Provide the [x, y] coordinate of the cell's center where the given text is located.  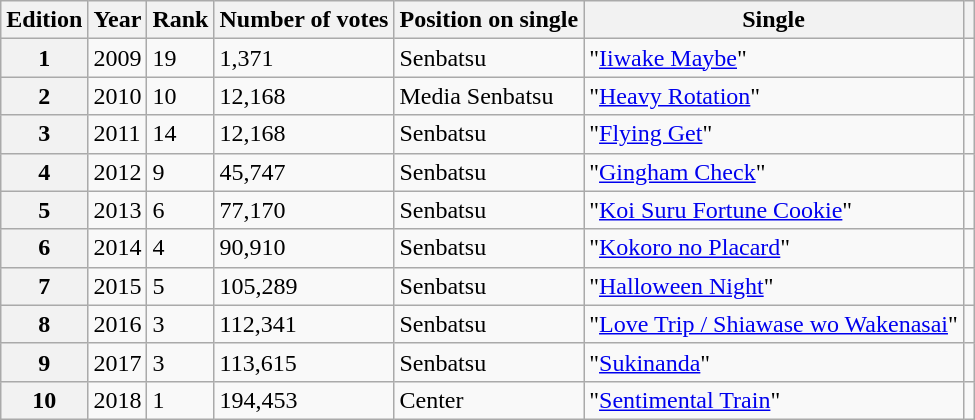
"Koi Suru Fortune Cookie" [774, 210]
194,453 [304, 400]
112,341 [304, 324]
"Sukinanda" [774, 362]
"Iiwake Maybe" [774, 58]
113,615 [304, 362]
Rank [180, 20]
Single [774, 20]
2011 [118, 134]
2018 [118, 400]
"Gingham Check" [774, 172]
"Love Trip / Shiawase wo Wakenasai" [774, 324]
8 [44, 324]
Position on single [489, 20]
Media Senbatsu [489, 96]
2010 [118, 96]
"Heavy Rotation" [774, 96]
2016 [118, 324]
2013 [118, 210]
"Halloween Night" [774, 286]
"Flying Get" [774, 134]
2009 [118, 58]
14 [180, 134]
2014 [118, 248]
2 [44, 96]
7 [44, 286]
2012 [118, 172]
2017 [118, 362]
1,371 [304, 58]
19 [180, 58]
105,289 [304, 286]
2015 [118, 286]
Number of votes [304, 20]
"Sentimental Train" [774, 400]
90,910 [304, 248]
Edition [44, 20]
Center [489, 400]
Year [118, 20]
77,170 [304, 210]
"Kokoro no Placard" [774, 248]
45,747 [304, 172]
